From the cell containing the given text, extract its center point as (X, Y) coordinate. 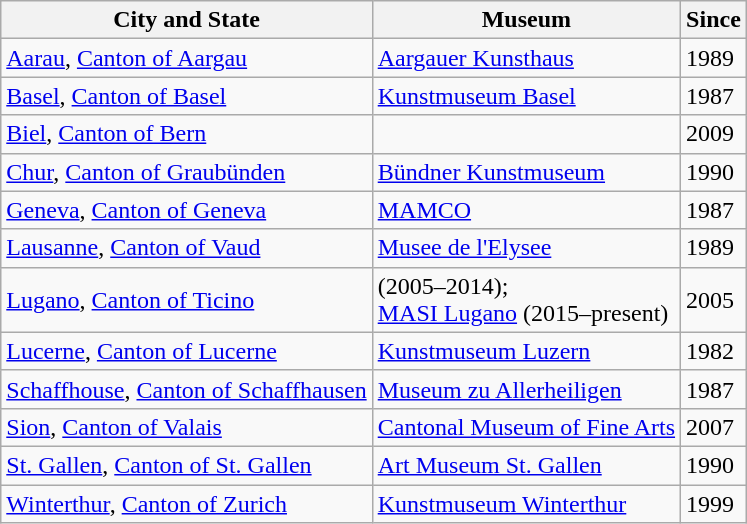
Winterthur, Canton of Zurich (186, 503)
Basel, Canton of Basel (186, 96)
2007 (714, 427)
2009 (714, 134)
Lugano, Canton of Ticino (186, 300)
Bündner Kunstmuseum (526, 172)
Chur, Canton of Graubünden (186, 172)
Museum zu Allerheiligen (526, 389)
Aargauer Kunsthaus (526, 58)
Musee de l'Elysee (526, 248)
St. Gallen, Canton of St. Gallen (186, 465)
Kunstmuseum Basel (526, 96)
City and State (186, 20)
2005 (714, 300)
Art Museum St. Gallen (526, 465)
Lucerne, Canton of Lucerne (186, 351)
Museum (526, 20)
1982 (714, 351)
Geneva, Canton of Geneva (186, 210)
Biel, Canton of Bern (186, 134)
Kunstmuseum Luzern (526, 351)
Kunstmuseum Winterthur (526, 503)
MAMCO (526, 210)
Cantonal Museum of Fine Arts (526, 427)
1999 (714, 503)
Schaffhouse, Canton of Schaffhausen (186, 389)
Sion, Canton of Valais (186, 427)
Lausanne, Canton of Vaud (186, 248)
Since (714, 20)
(2005–2014); MASI Lugano (2015–present) (526, 300)
Aarau, Canton of Aargau (186, 58)
